Return (X, Y) of the center of cell containing provided text 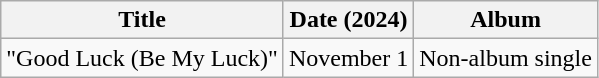
"Good Luck (Be My Luck)" (142, 58)
Album (506, 20)
November 1 (348, 58)
Date (2024) (348, 20)
Title (142, 20)
Non-album single (506, 58)
